Determine the (x, y) coordinate at the center of the cell enclosing the given text.  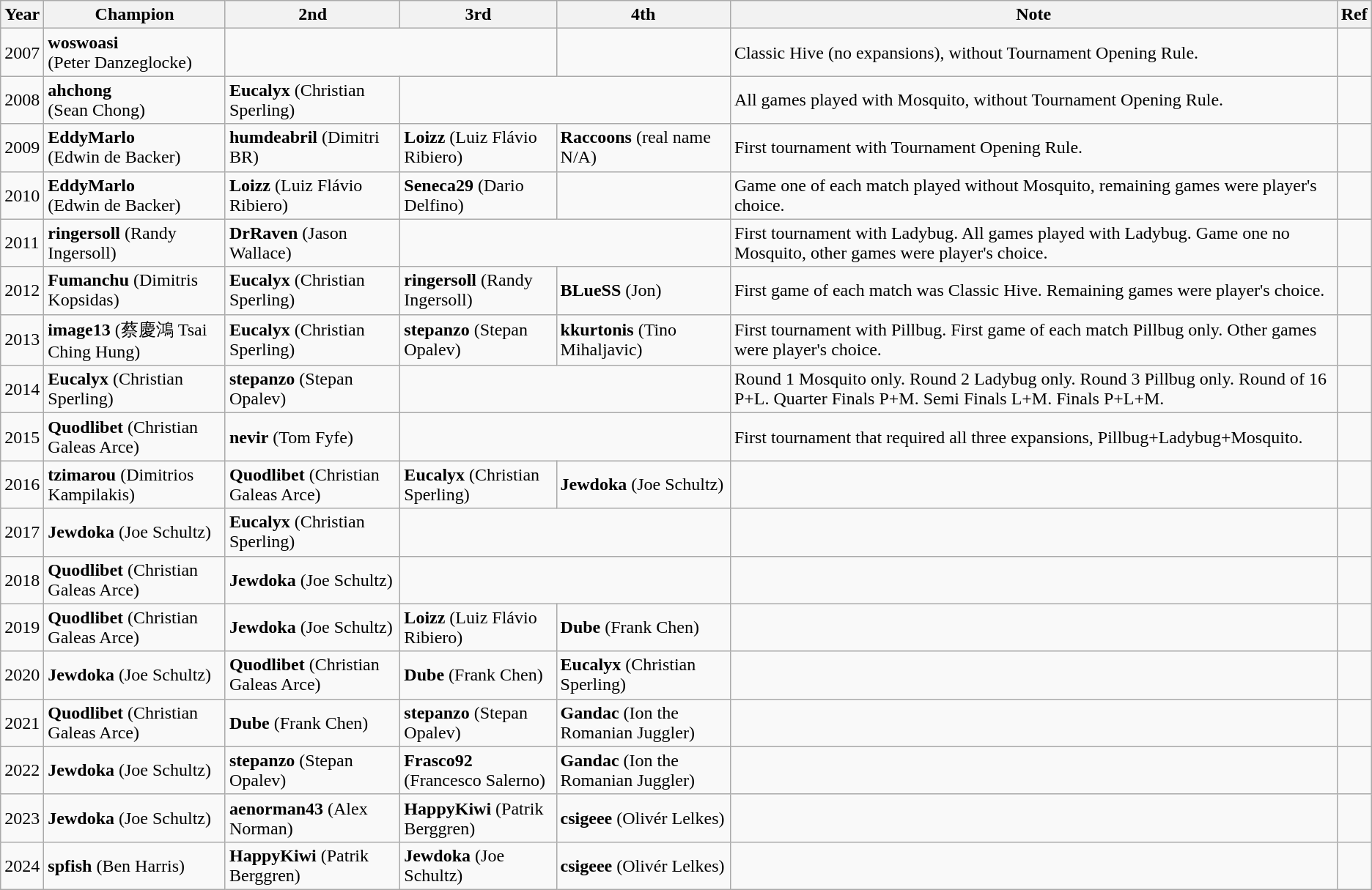
2012 (22, 290)
First game of each match was Classic Hive. Remaining games were player's choice. (1033, 290)
2nd (312, 15)
Classic Hive (no expansions), without Tournament Opening Rule. (1033, 53)
2009 (22, 148)
Round 1 Mosquito only. Round 2 Ladybug only. Round 3 Pillbug only. Round of 16 P+L. Quarter Finals P+M. Semi Finals L+M. Finals P+L+M. (1033, 390)
2013 (22, 340)
First tournament with Tournament Opening Rule. (1033, 148)
Seneca29 (Dario Delfino) (478, 195)
2011 (22, 243)
Raccoons (real name N/A) (643, 148)
All games played with Mosquito, without Tournament Opening Rule. (1033, 100)
3rd (478, 15)
First tournament with Pillbug. First game of each match Pillbug only. Other games were player's choice. (1033, 340)
4th (643, 15)
image13 (蔡慶鴻 Tsai Ching Hung) (135, 340)
humdeabril (Dimitri BR) (312, 148)
Ref (1354, 15)
Year (22, 15)
2016 (22, 485)
BLueSS (Jon) (643, 290)
nevir (Tom Fyfe) (312, 437)
Champion (135, 15)
kkurtonis (Tino Mihaljavic) (643, 340)
2008 (22, 100)
2021 (22, 722)
2015 (22, 437)
2022 (22, 771)
2019 (22, 627)
2010 (22, 195)
2007 (22, 53)
2018 (22, 580)
ahchong(Sean Chong) (135, 100)
2017 (22, 532)
First tournament with Ladybug. All games played with Ladybug. Game one no Mosquito, other games were player's choice. (1033, 243)
woswoasi(Peter Danzeglocke) (135, 53)
Game one of each match played without Mosquito, remaining games were player's choice. (1033, 195)
2020 (22, 675)
2024 (22, 866)
tzimarou (Dimitrios Kampilakis) (135, 485)
Note (1033, 15)
DrRaven (Jason Wallace) (312, 243)
aenorman43 (Alex Norman) (312, 817)
spfish (Ben Harris) (135, 866)
First tournament that required all three expansions, Pillbug+Ladybug+Mosquito. (1033, 437)
2014 (22, 390)
Fumanchu (Dimitris Kopsidas) (135, 290)
2023 (22, 817)
Frasco92 (Francesco Salerno) (478, 771)
